Identify which cell holds the provided text, then report its [X, Y] central coordinate. 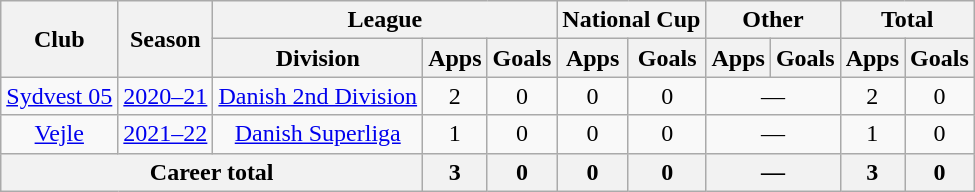
Danish Superliga [318, 134]
Other [773, 20]
League [385, 20]
Total [907, 20]
Club [60, 39]
Division [318, 58]
Season [166, 39]
Sydvest 05 [60, 96]
Danish 2nd Division [318, 96]
Vejle [60, 134]
Career total [212, 172]
2020–21 [166, 96]
2021–22 [166, 134]
National Cup [632, 20]
